Capture the cell that displays the provided text and extract its (X, Y) central coordinate. 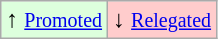
↑ Promoted (54, 20)
↓ Relegated (162, 20)
